Locate the cell with the specified text and output its (x, y) center coordinate. 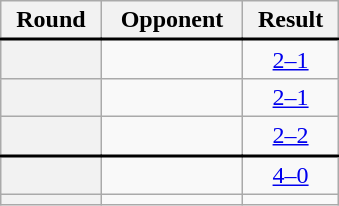
Round (51, 20)
Opponent (172, 20)
2–2 (290, 136)
Result (290, 20)
4–0 (290, 174)
